Find where the given text appears and provide that cell's center as (x, y) coordinate. 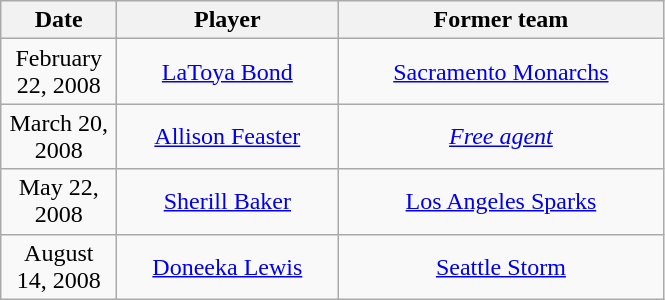
Former team (501, 20)
Date (59, 20)
Los Angeles Sparks (501, 202)
Player (228, 20)
Allison Feaster (228, 136)
Doneeka Lewis (228, 266)
March 20, 2008 (59, 136)
Sherill Baker (228, 202)
February 22, 2008 (59, 72)
Seattle Storm (501, 266)
Free agent (501, 136)
LaToya Bond (228, 72)
May 22, 2008 (59, 202)
August 14, 2008 (59, 266)
Sacramento Monarchs (501, 72)
